Provide the [x, y] coordinate of the cell's center where the given text is located.  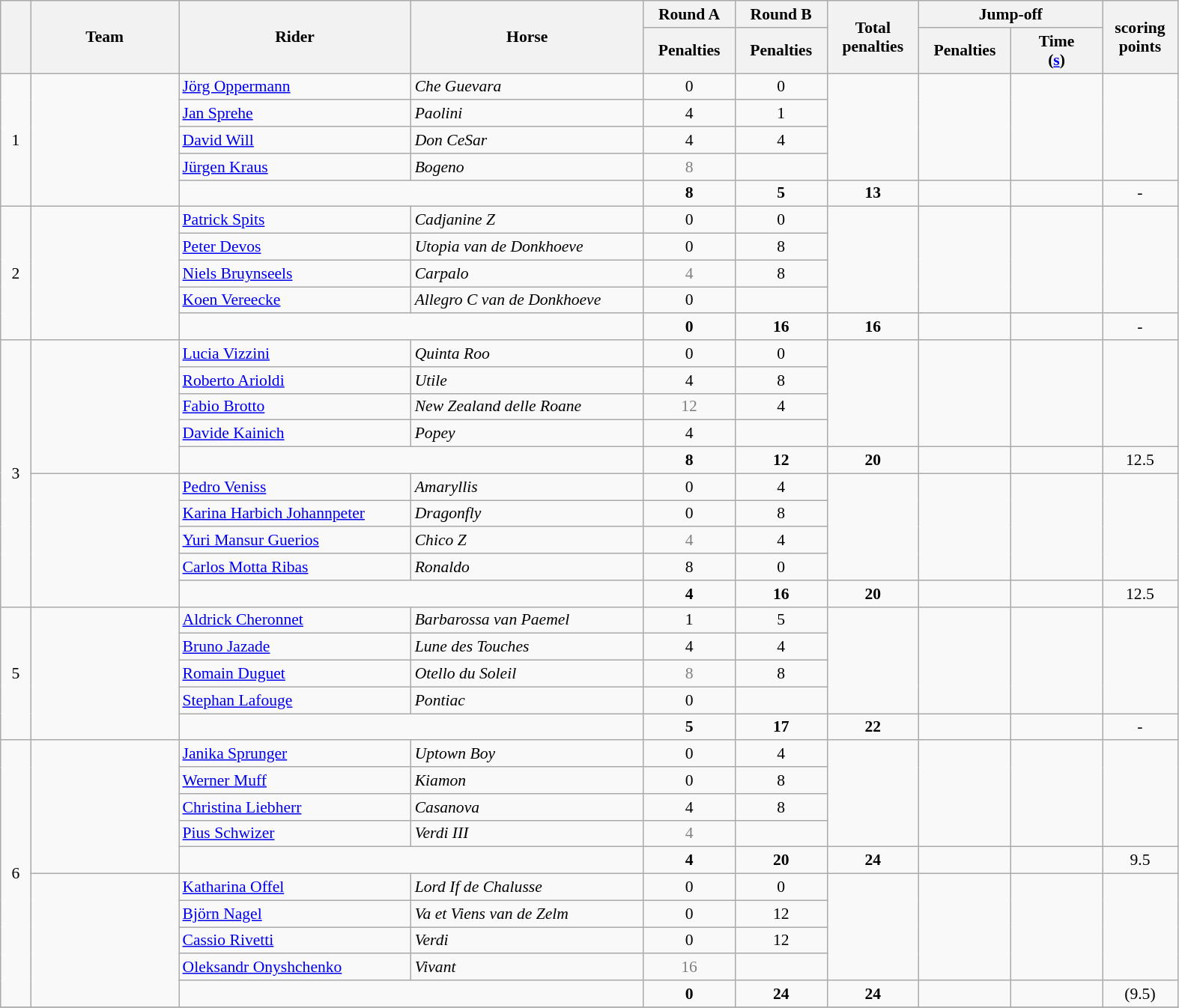
Cassio Rivetti [294, 941]
2 [16, 273]
Pontiac [527, 700]
Carpalo [527, 273]
Aldrick Cheronnet [294, 620]
Uptown Boy [527, 754]
Otello du Soleil [527, 674]
Patrick Spits [294, 220]
New Zealand delle Roane [527, 407]
Lune des Touches [527, 647]
Vivant [527, 968]
Barbarossa van Paemel [527, 620]
Koen Vereecke [294, 300]
scoringpoints [1140, 37]
Niels Bruynseels [294, 273]
Lord If de Chalusse [527, 887]
22 [873, 727]
Verdi [527, 941]
Werner Muff [294, 780]
Amaryllis [527, 487]
Jump-off [1011, 14]
Kiamon [527, 780]
Björn Nagel [294, 914]
Jürgen Kraus [294, 167]
Katharina Offel [294, 887]
Che Guevara [527, 87]
Va et Viens van de Zelm [527, 914]
Pedro Veniss [294, 487]
Jan Sprehe [294, 114]
17 [781, 727]
Round A [689, 14]
13 [873, 193]
(9.5) [1140, 994]
Allegro C van de Donkhoeve [527, 300]
Carlos Motta Ribas [294, 567]
Romain Duguet [294, 674]
Lucia Vizzini [294, 353]
Don CeSar [527, 140]
Quinta Roo [527, 353]
Bruno Jazade [294, 647]
Pius Schwizer [294, 834]
Team [105, 37]
Rider [294, 37]
Dragonfly [527, 514]
Cadjanine Z [527, 220]
Paolini [527, 114]
3 [16, 473]
Oleksandr Onyshchenko [294, 968]
Ronaldo [527, 567]
Roberto Arioldi [294, 380]
Jörg Oppermann [294, 87]
Popey [527, 434]
Utile [527, 380]
Christina Liebherr [294, 807]
9.5 [1140, 860]
Horse [527, 37]
Yuri Mansur Guerios [294, 541]
Karina Harbich Johannpeter [294, 514]
Casanova [527, 807]
Time(s) [1056, 51]
Bogeno [527, 167]
Stephan Lafouge [294, 700]
Fabio Brotto [294, 407]
Total penalties [873, 37]
Davide Kainich [294, 434]
Chico Z [527, 541]
6 [16, 874]
Peter Devos [294, 247]
David Will [294, 140]
Verdi III [527, 834]
Round B [781, 14]
Utopia van de Donkhoeve [527, 247]
Janika Sprunger [294, 754]
